From the cell containing the given text, extract its center point as [x, y] coordinate. 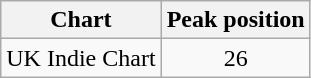
Peak position [236, 20]
26 [236, 58]
UK Indie Chart [81, 58]
Chart [81, 20]
